Return the [x, y] coordinate for the center point of the cell that contains the specified text.  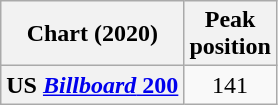
Peak position [230, 34]
Chart (2020) [92, 34]
US Billboard 200 [92, 85]
141 [230, 85]
